Capture the cell that displays the provided text and extract its [X, Y] central coordinate. 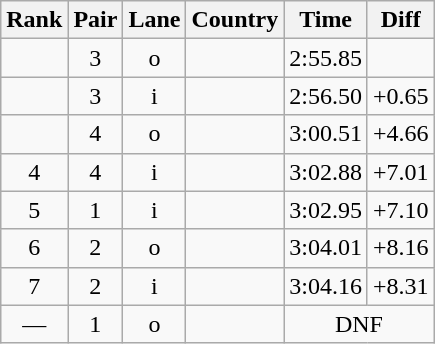
Diff [400, 20]
+0.65 [400, 96]
Lane [154, 20]
+7.10 [400, 210]
+8.31 [400, 286]
Country [235, 20]
2:56.50 [326, 96]
3:00.51 [326, 134]
5 [34, 210]
3:02.95 [326, 210]
3:04.01 [326, 248]
6 [34, 248]
+8.16 [400, 248]
Time [326, 20]
— [34, 324]
3:04.16 [326, 286]
7 [34, 286]
2:55.85 [326, 58]
+4.66 [400, 134]
3:02.88 [326, 172]
DNF [359, 324]
Rank [34, 20]
Pair [96, 20]
+7.01 [400, 172]
